Provide the (x, y) coordinate of the cell's center where the given text is located.  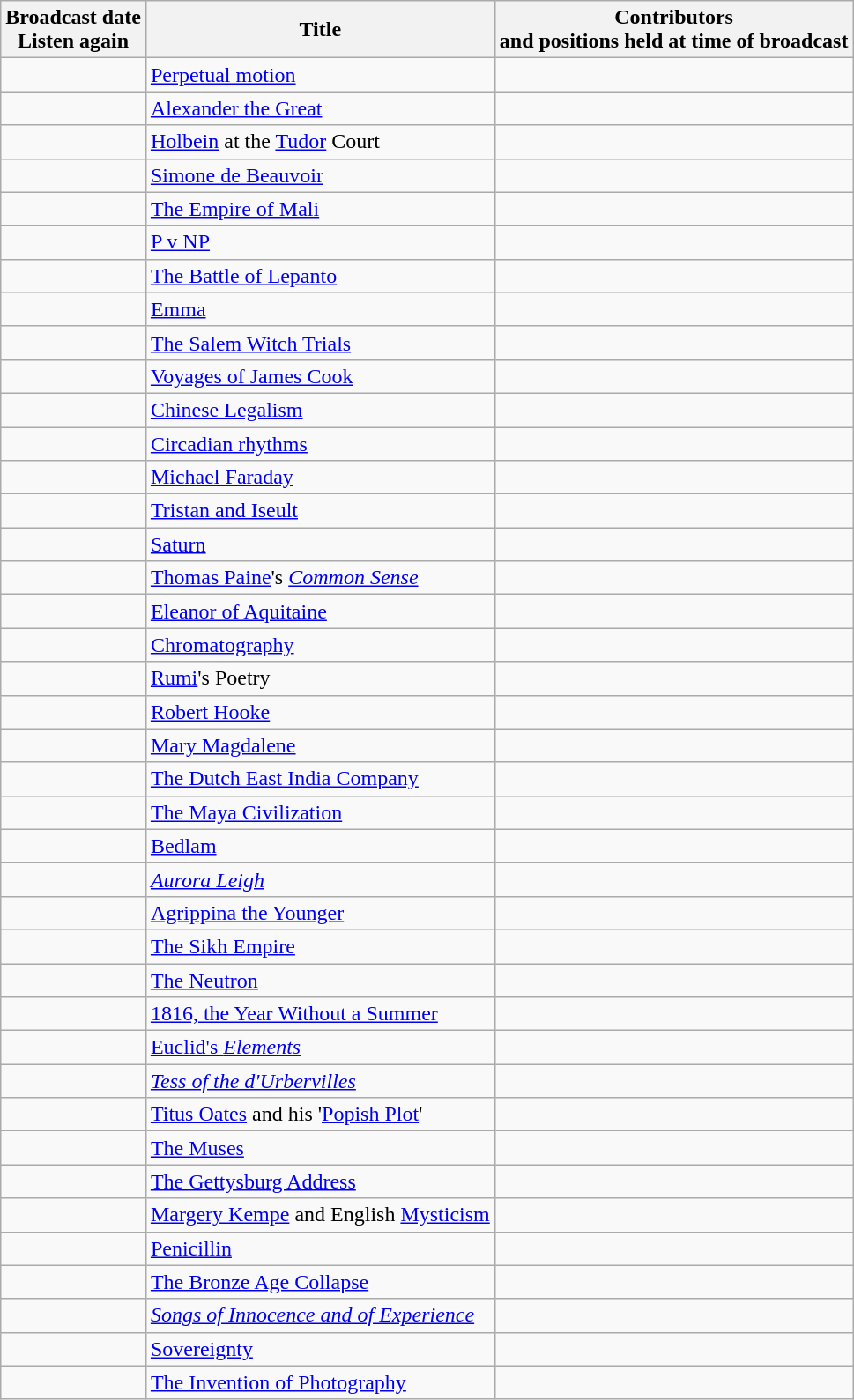
Rumi's Poetry (320, 678)
Agrippina the Younger (320, 913)
1816, the Year Without a Summer (320, 1014)
Alexander the Great (320, 108)
Robert Hooke (320, 712)
The Maya Civilization (320, 812)
Songs of Innocence and of Experience (320, 1315)
Eleanor of Aquitaine (320, 611)
The Salem Witch Trials (320, 343)
Penicillin (320, 1248)
Mary Magdalene (320, 745)
The Sikh Empire (320, 946)
Chromatography (320, 645)
Aurora Leigh (320, 879)
Contributors and positions held at time of broadcast (673, 30)
The Gettysburg Address (320, 1181)
Titus Oates and his 'Popish Plot' (320, 1115)
Holbein at the Tudor Court (320, 142)
Margery Kempe and English Mysticism (320, 1215)
The Muses (320, 1148)
The Bronze Age Collapse (320, 1282)
Tristan and Iseult (320, 511)
Tess of the d'Urbervilles (320, 1081)
Saturn (320, 544)
Thomas Paine's Common Sense (320, 578)
The Dutch East India Company (320, 779)
Euclid's Elements (320, 1048)
Sovereignty (320, 1349)
Bedlam (320, 846)
Chinese Legalism (320, 410)
Emma (320, 309)
Voyages of James Cook (320, 376)
The Neutron (320, 981)
The Invention of Photography (320, 1382)
Title (320, 30)
Simone de Beauvoir (320, 175)
Michael Faraday (320, 478)
The Empire of Mali (320, 209)
Broadcast date Listen again (74, 30)
Circadian rhythms (320, 443)
The Battle of Lepanto (320, 276)
Perpetual motion (320, 75)
P v NP (320, 242)
